Return the (X, Y) coordinate for the center point of the cell that contains the specified text.  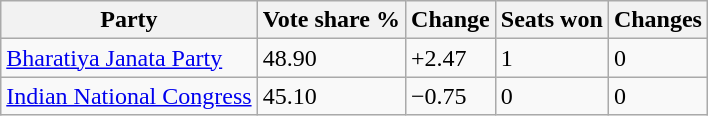
48.90 (331, 58)
Seats won (552, 20)
Party (129, 20)
−0.75 (451, 96)
Change (451, 20)
+2.47 (451, 58)
Vote share % (331, 20)
45.10 (331, 96)
Indian National Congress (129, 96)
1 (552, 58)
Changes (658, 20)
Bharatiya Janata Party (129, 58)
